Return [x, y] of the center of cell containing provided text 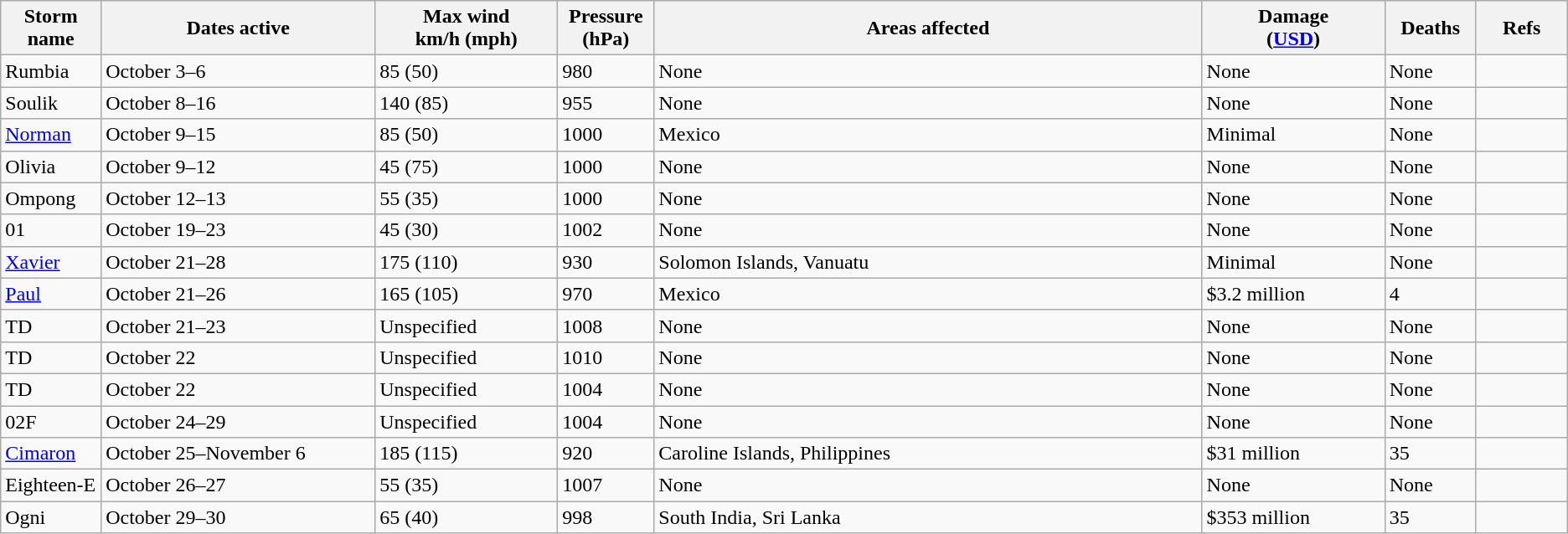
998 [606, 517]
4 [1431, 294]
Soulik [51, 103]
165 (105) [467, 294]
October 21–28 [238, 262]
970 [606, 294]
October 19–23 [238, 230]
140 (85) [467, 103]
October 21–23 [238, 326]
980 [606, 71]
920 [606, 454]
Ompong [51, 198]
185 (115) [467, 454]
930 [606, 262]
Rumbia [51, 71]
Eighteen-E [51, 485]
Olivia [51, 167]
Solomon Islands, Vanuatu [928, 262]
Dates active [238, 28]
1008 [606, 326]
45 (75) [467, 167]
Ogni [51, 517]
955 [606, 103]
Pressure(hPa) [606, 28]
Paul [51, 294]
$353 million [1293, 517]
Deaths [1431, 28]
Refs [1521, 28]
175 (110) [467, 262]
October 9–12 [238, 167]
1002 [606, 230]
Norman [51, 135]
October 26–27 [238, 485]
October 3–6 [238, 71]
Max windkm/h (mph) [467, 28]
1010 [606, 357]
Cimaron [51, 454]
Caroline Islands, Philippines [928, 454]
October 8–16 [238, 103]
65 (40) [467, 517]
$31 million [1293, 454]
Damage(USD) [1293, 28]
October 24–29 [238, 421]
$3.2 million [1293, 294]
October 25–November 6 [238, 454]
October 29–30 [238, 517]
Storm name [51, 28]
02F [51, 421]
South India, Sri Lanka [928, 517]
1007 [606, 485]
01 [51, 230]
Areas affected [928, 28]
October 9–15 [238, 135]
October 21–26 [238, 294]
Xavier [51, 262]
October 12–13 [238, 198]
45 (30) [467, 230]
